Capture the cell that displays the provided text and extract its (x, y) central coordinate. 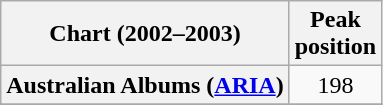
Australian Albums (ARIA) (145, 85)
198 (335, 85)
Chart (2002–2003) (145, 34)
Peakposition (335, 34)
